Return (x, y) of the center of cell containing provided text 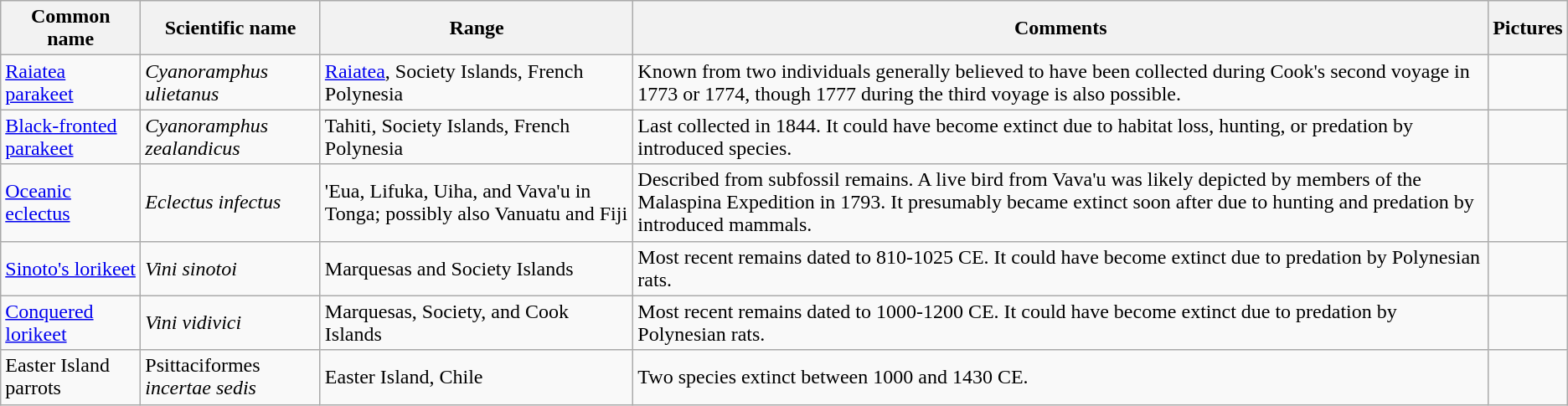
Cyanoramphus zealandicus (231, 137)
Raiatea parakeet (70, 82)
Common name (70, 28)
Most recent remains dated to 1000-1200 CE. It could have become extinct due to predation by Polynesian rats. (1060, 323)
Pictures (1528, 28)
Conquered lorikeet (70, 323)
Black-fronted parakeet (70, 137)
Oceanic eclectus (70, 203)
Eclectus infectus (231, 203)
Marquesas, Society, and Cook Islands (476, 323)
Vini vidivici (231, 323)
'Eua, Lifuka, Uiha, and Vava'u in Tonga; possibly also Vanuatu and Fiji (476, 203)
Marquesas and Society Islands (476, 268)
Vini sinotoi (231, 268)
Cyanoramphus ulietanus (231, 82)
Psittaciformes incertae sedis (231, 377)
Sinoto's lorikeet (70, 268)
Easter Island parrots (70, 377)
Scientific name (231, 28)
Range (476, 28)
Comments (1060, 28)
Last collected in 1844. It could have become extinct due to habitat loss, hunting, or predation by introduced species. (1060, 137)
Most recent remains dated to 810-1025 CE. It could have become extinct due to predation by Polynesian rats. (1060, 268)
Tahiti, Society Islands, French Polynesia (476, 137)
Easter Island, Chile (476, 377)
Raiatea, Society Islands, French Polynesia (476, 82)
Two species extinct between 1000 and 1430 CE. (1060, 377)
